Pinpoint the cell where the given text exists, returning its [x, y] midpoint coordinate. 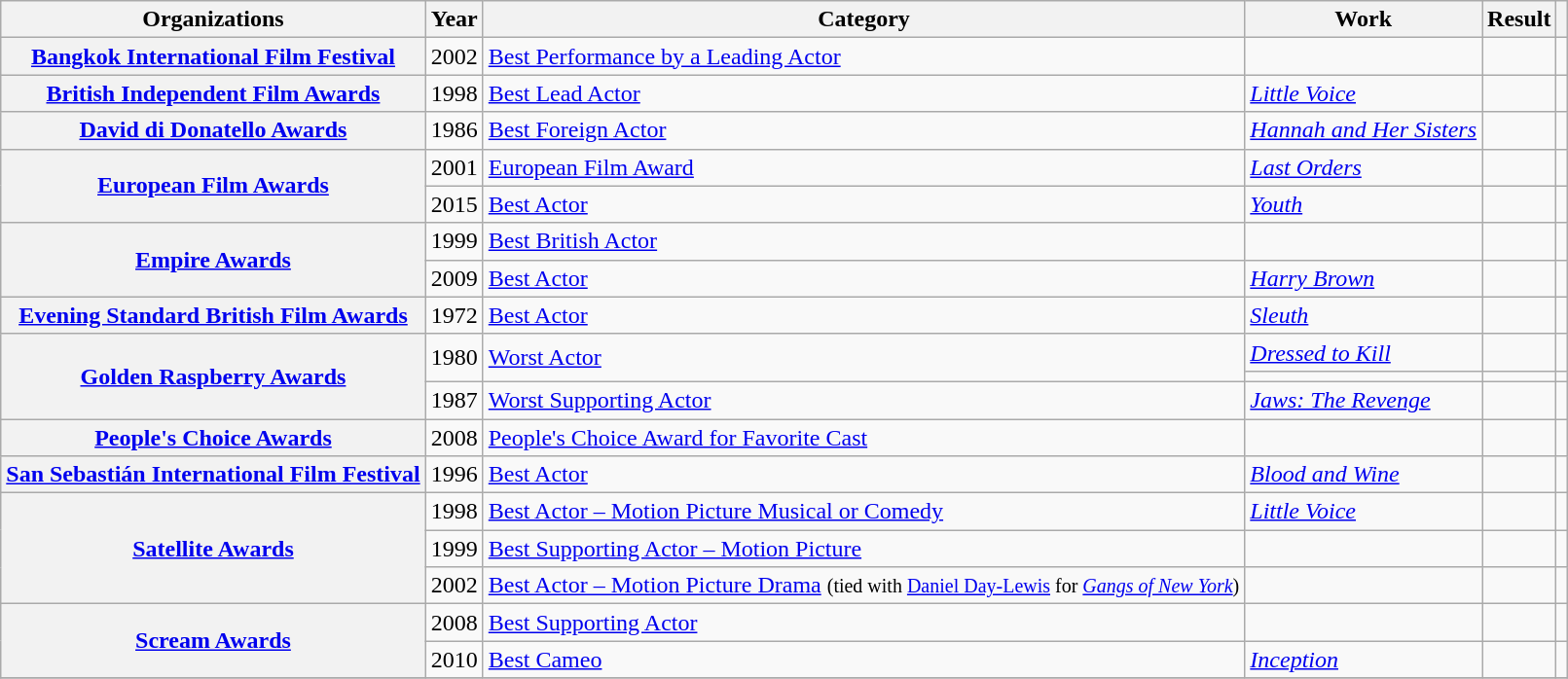
2009 [454, 278]
Result [1519, 19]
Best Performance by a Leading Actor [864, 56]
Year [454, 19]
British Independent Film Awards [213, 93]
San Sebastián International Film Festival [213, 475]
Sleuth [1364, 315]
Best Cameo [864, 660]
Bangkok International Film Festival [213, 56]
Scream Awards [213, 641]
Evening Standard British Film Awards [213, 315]
Dressed to Kill [1364, 352]
Organizations [213, 19]
2015 [454, 204]
Jaws: The Revenge [1364, 400]
Worst Supporting Actor [864, 400]
Harry Brown [1364, 278]
European Film Awards [213, 186]
Youth [1364, 204]
Best Foreign Actor [864, 130]
1987 [454, 400]
Golden Raspberry Awards [213, 375]
Hannah and Her Sisters [1364, 130]
Satellite Awards [213, 549]
People's Choice Award for Favorite Cast [864, 437]
2010 [454, 660]
2001 [454, 167]
David di Donatello Awards [213, 130]
Best British Actor [864, 241]
Best Supporting Actor – Motion Picture [864, 549]
Inception [1364, 660]
Work [1364, 19]
Best Supporting Actor [864, 623]
1996 [454, 475]
European Film Award [864, 167]
Category [864, 19]
Best Actor – Motion Picture Drama (tied with Daniel Day-Lewis for Gangs of New York) [864, 586]
Blood and Wine [1364, 475]
1986 [454, 130]
Last Orders [1364, 167]
People's Choice Awards [213, 437]
Empire Awards [213, 260]
Best Actor – Motion Picture Musical or Comedy [864, 512]
1972 [454, 315]
Worst Actor [864, 358]
1980 [454, 358]
Best Lead Actor [864, 93]
